Scan for the cell matching the given text and deliver its [X, Y] coordinate at center. 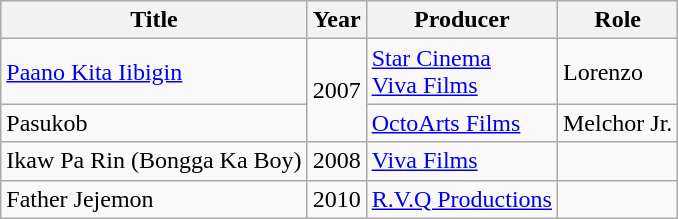
Paano Kita Iibigin [154, 72]
Father Jejemon [154, 199]
Lorenzo [617, 72]
2008 [336, 161]
R.V.Q Productions [462, 199]
Ikaw Pa Rin (Bongga Ka Boy) [154, 161]
Pasukob [154, 123]
Producer [462, 20]
Viva Films [462, 161]
Melchor Jr. [617, 123]
Title [154, 20]
2007 [336, 90]
Year [336, 20]
Role [617, 20]
2010 [336, 199]
Star CinemaViva Films [462, 72]
OctoArts Films [462, 123]
